Provide the [x, y] coordinate of the cell's center where the given text is located.  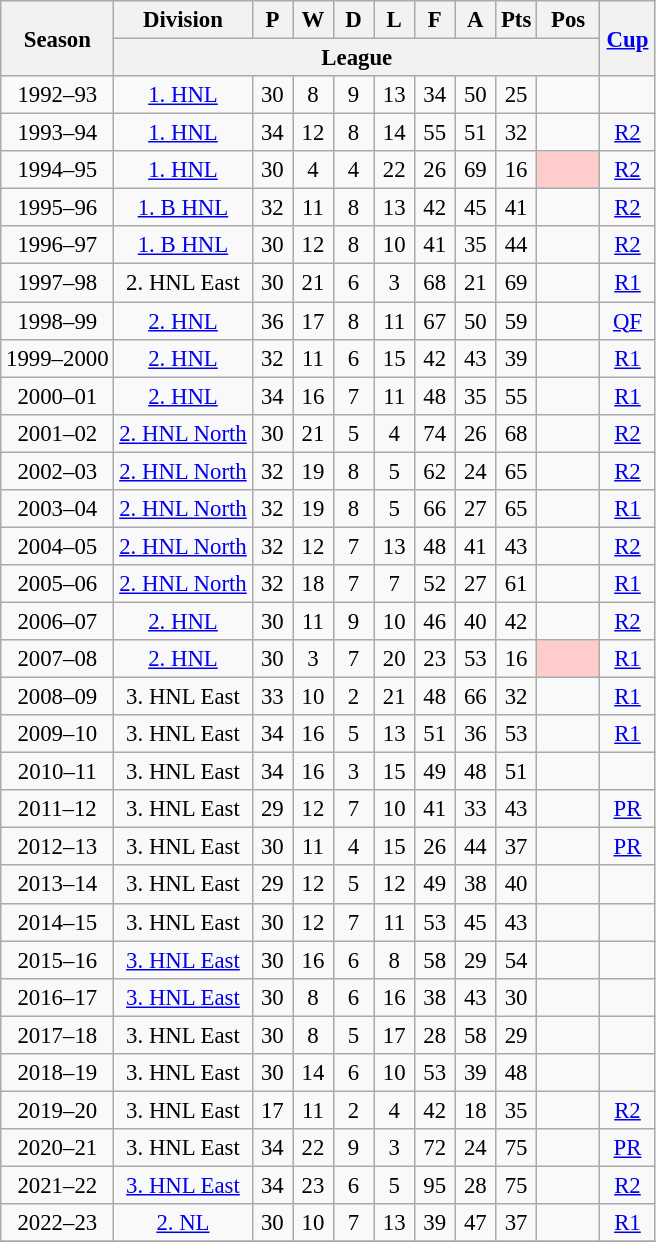
1996–97 [58, 245]
2002–03 [58, 471]
Pts [516, 20]
2011–12 [58, 809]
1992–93 [58, 95]
1993–94 [58, 133]
62 [434, 471]
1999–2000 [58, 358]
2017–18 [58, 1035]
L [394, 20]
1998–99 [58, 321]
2000–01 [58, 396]
2. HNL East [183, 283]
1994–95 [58, 170]
P [272, 20]
Season [58, 38]
2008–09 [58, 697]
2009–10 [58, 734]
Pos [568, 20]
2021–22 [58, 1185]
2013–14 [58, 885]
54 [516, 960]
A [476, 20]
2003–04 [58, 509]
2001–02 [58, 433]
2022–23 [58, 1223]
2004–05 [58, 546]
Division [183, 20]
61 [516, 584]
25 [516, 95]
74 [434, 433]
1995–96 [58, 208]
20 [394, 659]
F [434, 20]
72 [434, 1148]
47 [476, 1223]
2006–07 [58, 621]
2018–19 [58, 1073]
Cup [628, 38]
67 [434, 321]
2007–08 [58, 659]
95 [434, 1185]
46 [434, 621]
League [357, 58]
2005–06 [58, 584]
2019–20 [58, 1110]
D [354, 20]
2016–17 [58, 997]
2020–21 [58, 1148]
1997–98 [58, 283]
52 [434, 584]
2. NL [183, 1223]
2012–13 [58, 847]
2014–15 [58, 922]
59 [516, 321]
2015–16 [58, 960]
QF [628, 321]
W [314, 20]
2010–11 [58, 772]
